Locate the cell with the specified text and output its [x, y] center coordinate. 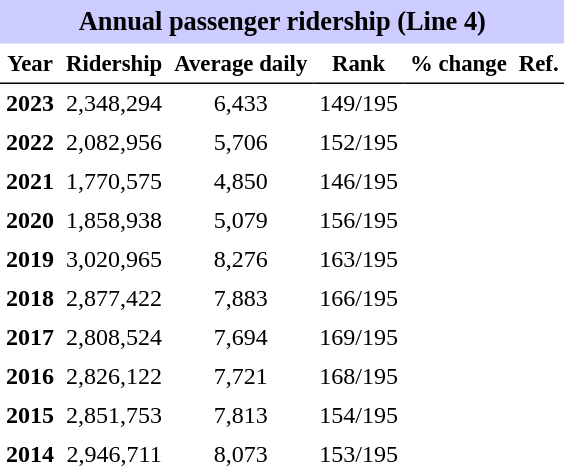
166/195 [358, 298]
169/195 [358, 338]
3,020,965 [114, 260]
1,770,575 [114, 182]
2019 [30, 260]
8,276 [240, 260]
2,851,753 [114, 416]
156/195 [358, 220]
1,858,938 [114, 220]
7,883 [240, 298]
2015 [30, 416]
4,850 [240, 182]
2021 [30, 182]
Ridership [114, 64]
2018 [30, 298]
154/195 [358, 416]
2,877,422 [114, 298]
2017 [30, 338]
Rank [358, 64]
Average daily [240, 64]
7,721 [240, 376]
168/195 [358, 376]
2022 [30, 142]
6,433 [240, 104]
% change [458, 64]
2,808,524 [114, 338]
7,694 [240, 338]
5,079 [240, 220]
152/195 [358, 142]
163/195 [358, 260]
5,706 [240, 142]
2023 [30, 104]
7,813 [240, 416]
2,082,956 [114, 142]
Year [30, 64]
146/195 [358, 182]
2,348,294 [114, 104]
2016 [30, 376]
149/195 [358, 104]
2,826,122 [114, 376]
2020 [30, 220]
